Pinpoint the cell where the given text exists, returning its [X, Y] midpoint coordinate. 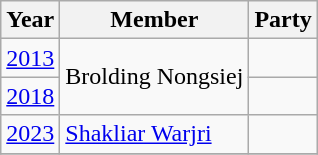
2023 [30, 134]
Year [30, 20]
2013 [30, 58]
Member [154, 20]
Brolding Nongsiej [154, 77]
Party [283, 20]
2018 [30, 96]
Shakliar Warjri [154, 134]
